Output the [x, y] coordinate of the center of the cell containing the given text.  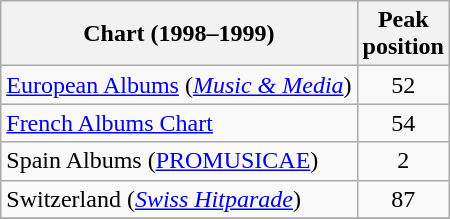
Switzerland (Swiss Hitparade) [179, 199]
European Albums (Music & Media) [179, 85]
Chart (1998–1999) [179, 34]
Peakposition [403, 34]
2 [403, 161]
52 [403, 85]
54 [403, 123]
French Albums Chart [179, 123]
87 [403, 199]
Spain Albums (PROMUSICAE) [179, 161]
